Return [X, Y] of the center of cell containing provided text 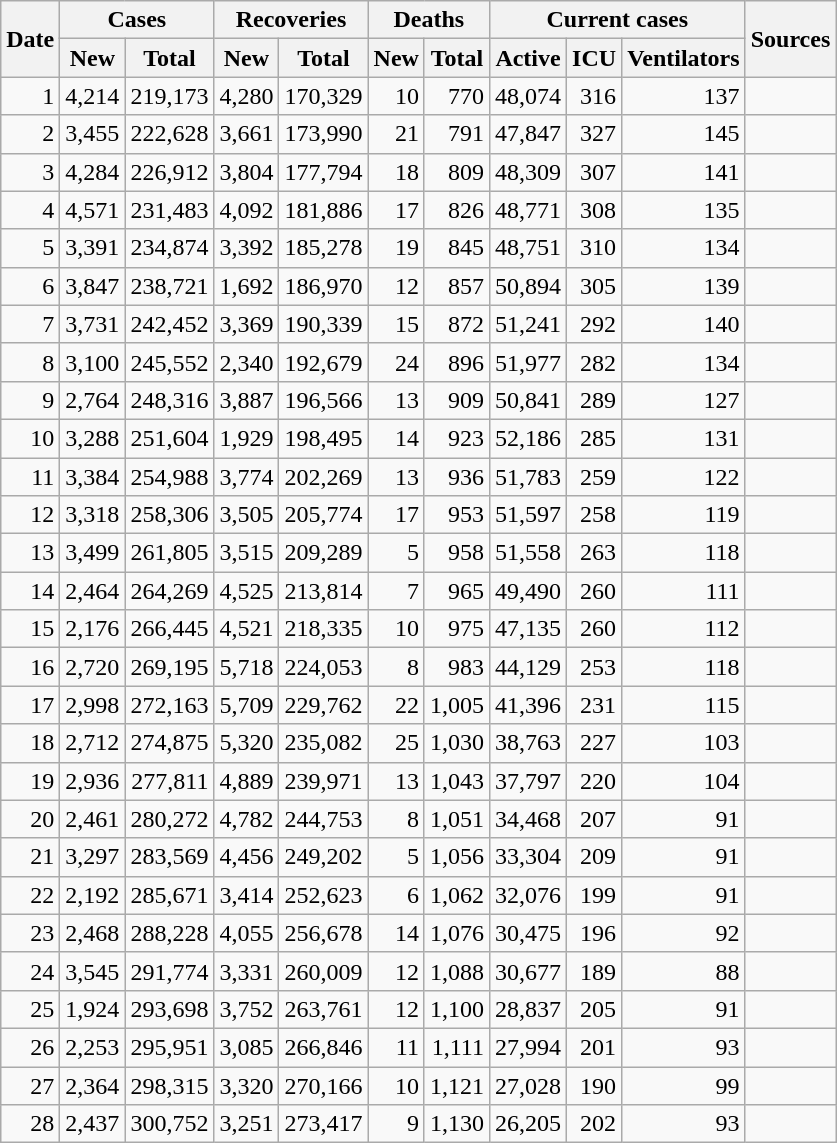
177,794 [324, 172]
258 [594, 515]
37,797 [528, 781]
30,475 [528, 933]
1,062 [456, 895]
1,088 [456, 971]
270,166 [324, 1085]
308 [594, 210]
16 [30, 667]
953 [456, 515]
291,774 [170, 971]
52,186 [528, 438]
50,894 [528, 286]
190 [594, 1085]
2,936 [92, 781]
3,505 [246, 515]
3 [30, 172]
47,135 [528, 629]
2,340 [246, 362]
Recoveries [291, 20]
1,005 [456, 705]
298,315 [170, 1085]
857 [456, 286]
28,837 [528, 1009]
Deaths [428, 20]
295,951 [170, 1047]
33,304 [528, 857]
41,396 [528, 705]
48,309 [528, 172]
26,205 [528, 1124]
4,284 [92, 172]
285,671 [170, 895]
50,841 [528, 400]
135 [684, 210]
285 [594, 438]
975 [456, 629]
3,297 [92, 857]
Current cases [617, 20]
4,521 [246, 629]
4,782 [246, 819]
3,318 [92, 515]
3,369 [246, 324]
264,269 [170, 591]
261,805 [170, 553]
201 [594, 1047]
4,889 [246, 781]
222,628 [170, 134]
181,886 [324, 210]
1,043 [456, 781]
111 [684, 591]
266,846 [324, 1047]
248,316 [170, 400]
245,552 [170, 362]
92 [684, 933]
5,709 [246, 705]
51,977 [528, 362]
3,752 [246, 1009]
872 [456, 324]
1,056 [456, 857]
244,753 [324, 819]
112 [684, 629]
259 [594, 477]
3,391 [92, 248]
51,783 [528, 477]
3,545 [92, 971]
2,764 [92, 400]
1,051 [456, 819]
115 [684, 705]
2,461 [92, 819]
27,028 [528, 1085]
209 [594, 857]
3,661 [246, 134]
104 [684, 781]
289 [594, 400]
Active [528, 58]
27,994 [528, 1047]
4,280 [246, 96]
173,990 [324, 134]
226,912 [170, 172]
2,464 [92, 591]
3,331 [246, 971]
258,306 [170, 515]
219,173 [170, 96]
122 [684, 477]
5,718 [246, 667]
4,456 [246, 857]
88 [684, 971]
3,804 [246, 172]
307 [594, 172]
5,320 [246, 743]
2,253 [92, 1047]
26 [30, 1047]
48,751 [528, 248]
131 [684, 438]
1,924 [92, 1009]
137 [684, 96]
4,571 [92, 210]
30,677 [528, 971]
909 [456, 400]
292 [594, 324]
3,320 [246, 1085]
196,566 [324, 400]
300,752 [170, 1124]
218,335 [324, 629]
283,569 [170, 857]
2,192 [92, 895]
896 [456, 362]
99 [684, 1085]
2,998 [92, 705]
32,076 [528, 895]
266,445 [170, 629]
327 [594, 134]
3,251 [246, 1124]
229,762 [324, 705]
845 [456, 248]
3,847 [92, 286]
2,712 [92, 743]
1,111 [456, 1047]
254,988 [170, 477]
310 [594, 248]
3,288 [92, 438]
263,761 [324, 1009]
205,774 [324, 515]
139 [684, 286]
273,417 [324, 1124]
185,278 [324, 248]
263 [594, 553]
770 [456, 96]
288,228 [170, 933]
1,100 [456, 1009]
20 [30, 819]
235,082 [324, 743]
2,176 [92, 629]
3,731 [92, 324]
44,129 [528, 667]
1,130 [456, 1124]
Sources [790, 39]
3,499 [92, 553]
260,009 [324, 971]
231 [594, 705]
249,202 [324, 857]
826 [456, 210]
1,929 [246, 438]
34,468 [528, 819]
Date [30, 39]
252,623 [324, 895]
1 [30, 96]
923 [456, 438]
220 [594, 781]
3,515 [246, 553]
280,272 [170, 819]
Ventilators [684, 58]
196 [594, 933]
38,763 [528, 743]
48,074 [528, 96]
103 [684, 743]
282 [594, 362]
3,100 [92, 362]
145 [684, 134]
140 [684, 324]
47,847 [528, 134]
23 [30, 933]
141 [684, 172]
3,392 [246, 248]
51,558 [528, 553]
2,468 [92, 933]
3,455 [92, 134]
49,490 [528, 591]
4,525 [246, 591]
3,085 [246, 1047]
4,214 [92, 96]
205 [594, 1009]
207 [594, 819]
186,970 [324, 286]
213,814 [324, 591]
190,339 [324, 324]
1,121 [456, 1085]
127 [684, 400]
234,874 [170, 248]
253 [594, 667]
4,092 [246, 210]
170,329 [324, 96]
202 [594, 1124]
305 [594, 286]
958 [456, 553]
239,971 [324, 781]
198,495 [324, 438]
3,887 [246, 400]
936 [456, 477]
1,692 [246, 286]
4 [30, 210]
231,483 [170, 210]
3,414 [246, 895]
202,269 [324, 477]
965 [456, 591]
ICU [594, 58]
227 [594, 743]
2,364 [92, 1085]
1,030 [456, 743]
293,698 [170, 1009]
Cases [137, 20]
274,875 [170, 743]
48,771 [528, 210]
3,384 [92, 477]
251,604 [170, 438]
983 [456, 667]
209,289 [324, 553]
199 [594, 895]
189 [594, 971]
2 [30, 134]
224,053 [324, 667]
1,076 [456, 933]
256,678 [324, 933]
238,721 [170, 286]
28 [30, 1124]
27 [30, 1085]
269,195 [170, 667]
51,597 [528, 515]
51,241 [528, 324]
272,163 [170, 705]
4,055 [246, 933]
277,811 [170, 781]
791 [456, 134]
192,679 [324, 362]
242,452 [170, 324]
2,720 [92, 667]
316 [594, 96]
119 [684, 515]
809 [456, 172]
2,437 [92, 1124]
3,774 [246, 477]
